Output the [x, y] coordinate of the center of the cell containing the given text.  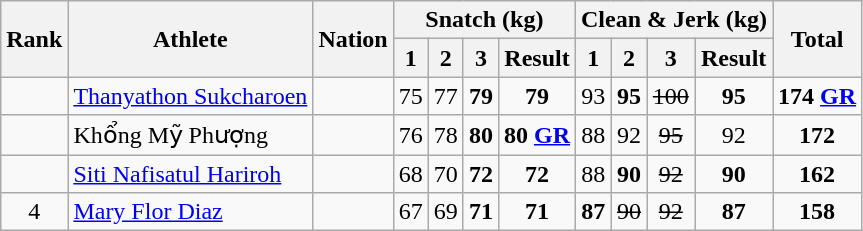
67 [410, 212]
4 [34, 212]
Nation [353, 39]
174 GR [818, 96]
Siti Nafisatul Hariroh [190, 173]
162 [818, 173]
93 [594, 96]
70 [446, 173]
100 [671, 96]
75 [410, 96]
Snatch (kg) [484, 20]
Athlete [190, 39]
Khổng Mỹ Phượng [190, 135]
Rank [34, 39]
172 [818, 135]
158 [818, 212]
76 [410, 135]
80 [480, 135]
Total [818, 39]
77 [446, 96]
78 [446, 135]
68 [410, 173]
80 GR [536, 135]
Mary Flor Diaz [190, 212]
Clean & Jerk (kg) [674, 20]
Thanyathon Sukcharoen [190, 96]
69 [446, 212]
